Identify which cell holds the provided text, then report its [X, Y] central coordinate. 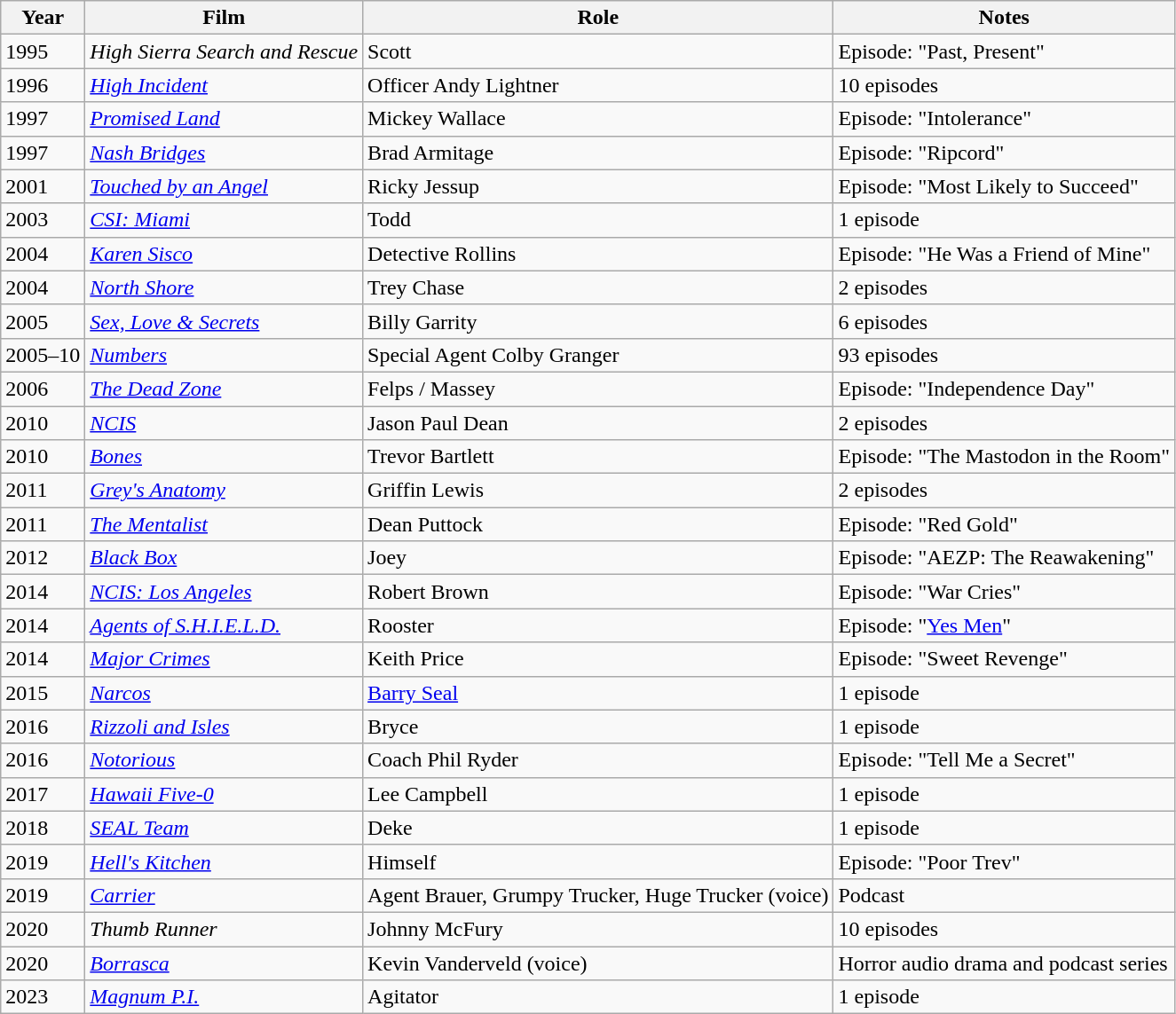
Narcos [224, 693]
Horror audio drama and podcast series [1005, 963]
Lee Campbell [598, 794]
Episode: "Ripcord" [1005, 153]
Agitator [598, 997]
Promised Land [224, 119]
NCIS [224, 423]
Episode: "Red Gold" [1005, 524]
Major Crimes [224, 659]
Agents of S.H.I.E.L.D. [224, 625]
Role [598, 18]
CSI: Miami [224, 220]
Episode: "Sweet Revenge" [1005, 659]
Episode: "Independence Day" [1005, 389]
2005–10 [43, 355]
The Dead Zone [224, 389]
Numbers [224, 355]
Episode: "He Was a Friend of Mine" [1005, 254]
1995 [43, 51]
Nash Bridges [224, 153]
Joey [598, 558]
Todd [598, 220]
2005 [43, 321]
Barry Seal [598, 693]
Karen Sisco [224, 254]
2001 [43, 186]
Trevor Bartlett [598, 457]
Special Agent Colby Granger [598, 355]
Scott [598, 51]
Coach Phil Ryder [598, 760]
Sex, Love & Secrets [224, 321]
Mickey Wallace [598, 119]
Episode: "AEZP: The Reawakening" [1005, 558]
High Sierra Search and Rescue [224, 51]
Black Box [224, 558]
Brad Armitage [598, 153]
Detective Rollins [598, 254]
Film [224, 18]
2023 [43, 997]
NCIS: Los Angeles [224, 592]
Agent Brauer, Grumpy Trucker, Huge Trucker (voice) [598, 895]
Keith Price [598, 659]
Episode: "Past, Present" [1005, 51]
93 episodes [1005, 355]
Deke [598, 828]
2018 [43, 828]
2012 [43, 558]
Billy Garrity [598, 321]
2017 [43, 794]
Episode: "War Cries" [1005, 592]
Himself [598, 861]
6 episodes [1005, 321]
Robert Brown [598, 592]
Podcast [1005, 895]
Officer Andy Lightner [598, 85]
Episode: "Yes Men" [1005, 625]
Rooster [598, 625]
1996 [43, 85]
Bryce [598, 727]
Borrasca [224, 963]
Thumb Runner [224, 929]
Felps / Massey [598, 389]
The Mentalist [224, 524]
Bones [224, 457]
Kevin Vanderveld (voice) [598, 963]
Touched by an Angel [224, 186]
Griffin Lewis [598, 491]
High Incident [224, 85]
Dean Puttock [598, 524]
Johnny McFury [598, 929]
2006 [43, 389]
Hawaii Five-0 [224, 794]
Episode: "The Mastodon in the Room" [1005, 457]
Magnum P.I. [224, 997]
Rizzoli and Isles [224, 727]
North Shore [224, 287]
2003 [43, 220]
Ricky Jessup [598, 186]
Notes [1005, 18]
2015 [43, 693]
SEAL Team [224, 828]
Episode: "Intolerance" [1005, 119]
Episode: "Most Likely to Succeed" [1005, 186]
Notorious [224, 760]
Carrier [224, 895]
Episode: "Poor Trev" [1005, 861]
Grey's Anatomy [224, 491]
Year [43, 18]
Episode: "Tell Me a Secret" [1005, 760]
Trey Chase [598, 287]
Hell's Kitchen [224, 861]
Jason Paul Dean [598, 423]
